Detect which cell encompasses the target text, then output its [x, y] center coordinate. 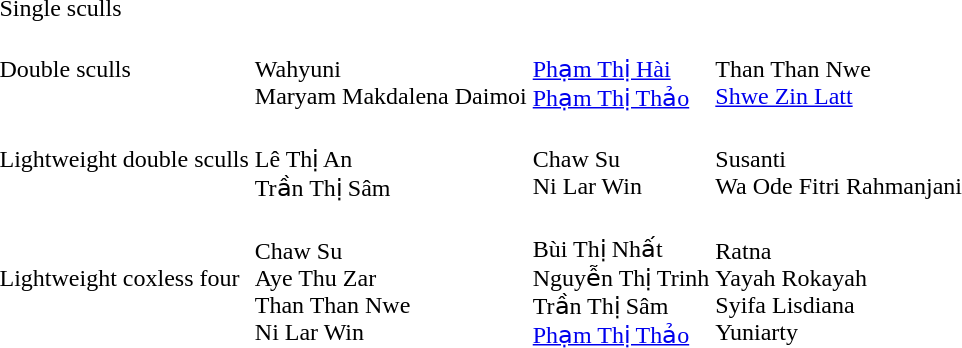
Lê Thị AnTrần Thị Sâm [390, 160]
Phạm Thị HàiPhạm Thị Thảo [621, 70]
WahyuniMaryam Makdalena Daimoi [390, 70]
Chaw SuNi Lar Win [621, 160]
